Return [x, y] of the center of cell containing provided text 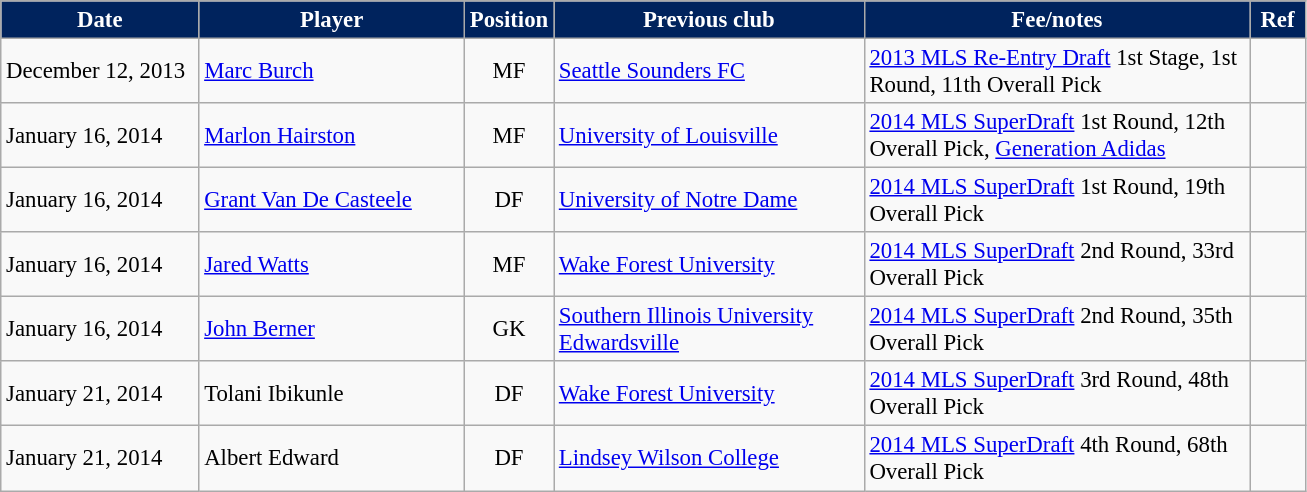
Marc Burch [332, 72]
Player [332, 20]
Ref [1278, 20]
University of Notre Dame [710, 200]
University of Louisville [710, 136]
Fee/notes [1057, 20]
2014 MLS SuperDraft 2nd Round, 35th Overall Pick [1057, 330]
Grant Van De Casteele [332, 200]
Tolani Ibikunle [332, 394]
Position [508, 20]
John Berner [332, 330]
Lindsey Wilson College [710, 458]
2014 MLS SuperDraft 1st Round, 19th Overall Pick [1057, 200]
December 12, 2013 [100, 72]
2014 MLS SuperDraft 1st Round, 12th Overall Pick, Generation Adidas [1057, 136]
Albert Edward [332, 458]
2014 MLS SuperDraft 2nd Round, 33rd Overall Pick [1057, 264]
Date [100, 20]
2013 MLS Re-Entry Draft 1st Stage, 1st Round, 11th Overall Pick [1057, 72]
Marlon Hairston [332, 136]
Seattle Sounders FC [710, 72]
GK [508, 330]
Southern Illinois University Edwardsville [710, 330]
2014 MLS SuperDraft 3rd Round, 48th Overall Pick [1057, 394]
2014 MLS SuperDraft 4th Round, 68th Overall Pick [1057, 458]
Jared Watts [332, 264]
Previous club [710, 20]
